Locate the cell with the specified text and output its (x, y) center coordinate. 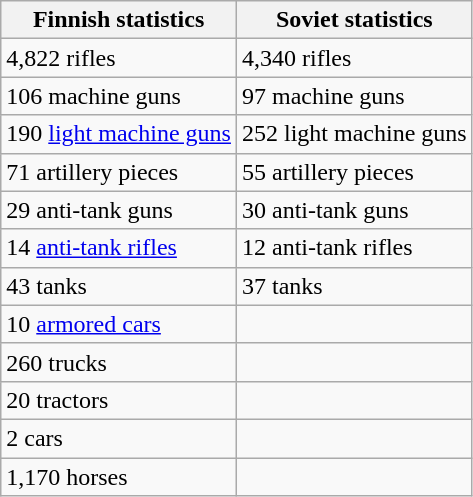
43 tanks (119, 286)
71 artillery pieces (119, 172)
30 anti-tank guns (354, 210)
1,170 horses (119, 477)
4,340 rifles (354, 58)
106 machine guns (119, 96)
4,822 rifles (119, 58)
2 cars (119, 438)
97 machine guns (354, 96)
190 light machine guns (119, 134)
37 tanks (354, 286)
252 light machine guns (354, 134)
55 artillery pieces (354, 172)
14 anti-tank rifles (119, 248)
29 anti-tank guns (119, 210)
20 tractors (119, 400)
12 anti-tank rifles (354, 248)
Soviet statistics (354, 20)
10 armored cars (119, 324)
Finnish statistics (119, 20)
260 trucks (119, 362)
